Identify which cell holds the provided text, then report its (x, y) central coordinate. 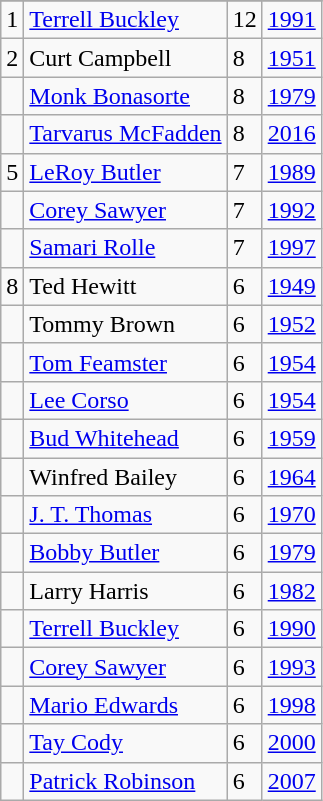
Bud Whitehead (126, 438)
J. T. Thomas (126, 515)
Lee Corso (126, 400)
Mario Edwards (126, 705)
1951 (292, 58)
1 (12, 20)
2 (12, 58)
Tarvarus McFadden (126, 134)
2000 (292, 743)
2016 (292, 134)
1991 (292, 20)
LeRoy Butler (126, 172)
Larry Harris (126, 591)
1970 (292, 515)
1952 (292, 324)
5 (12, 172)
1993 (292, 667)
12 (244, 20)
Tom Feamster (126, 362)
1989 (292, 172)
Patrick Robinson (126, 781)
Tommy Brown (126, 324)
Ted Hewitt (126, 286)
1964 (292, 477)
1992 (292, 210)
1998 (292, 705)
1959 (292, 438)
Bobby Butler (126, 553)
Monk Bonasorte (126, 96)
2007 (292, 781)
1990 (292, 629)
Tay Cody (126, 743)
Winfred Bailey (126, 477)
1949 (292, 286)
Curt Campbell (126, 58)
1982 (292, 591)
1997 (292, 248)
Samari Rolle (126, 248)
